Extract the (X, Y) coordinate from the center of the cell holding the provided text.  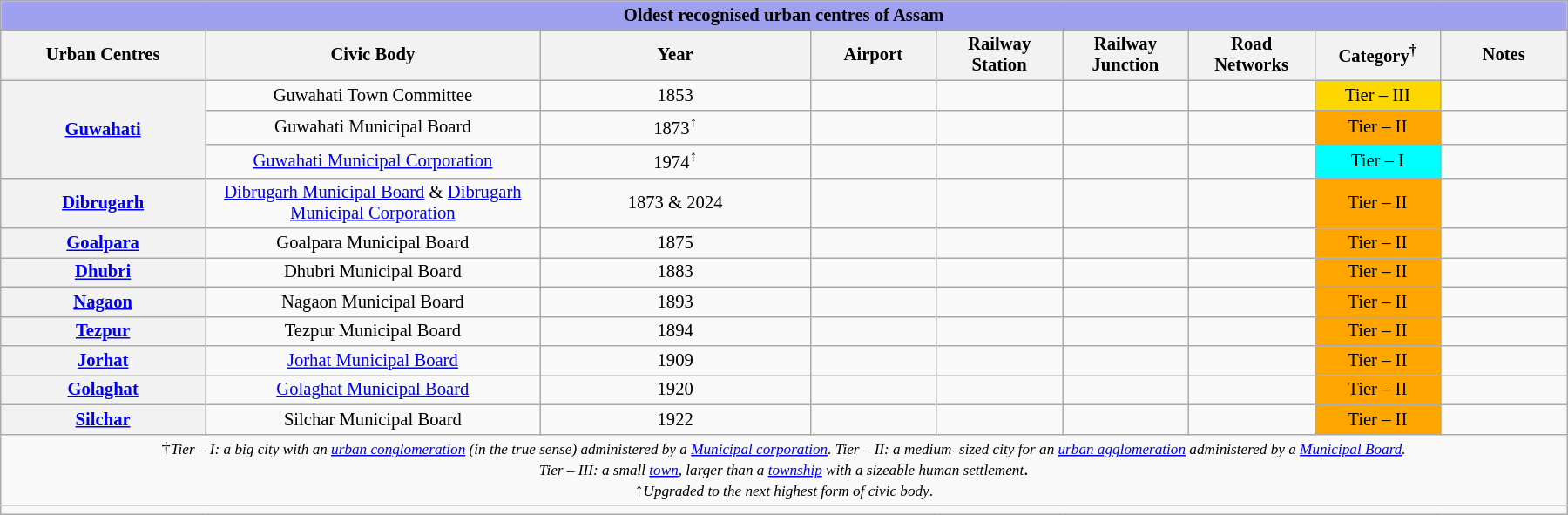
1920 (675, 390)
Goalpara Municipal Board (373, 243)
Guwahati (103, 129)
Railway Station (1000, 55)
Tier – III (1378, 95)
Golaghat (103, 390)
Tezpur Municipal Board (373, 331)
Dibrugarh (103, 203)
Urban Centres (103, 55)
Tier – I (1378, 160)
1894 (675, 331)
Jorhat Municipal Board (373, 361)
1873↑ (675, 127)
Tezpur (103, 331)
Nagaon (103, 302)
Jorhat (103, 361)
Civic Body (373, 55)
Guwahati Municipal Corporation (373, 160)
1893 (675, 302)
1922 (675, 419)
1873 & 2024 (675, 203)
Nagaon Municipal Board (373, 302)
1909 (675, 361)
Dibrugarh Municipal Board & Dibrugarh Municipal Corporation (373, 203)
Oldest recognised urban centres of Assam (784, 15)
1883 (675, 272)
Dhubri Municipal Board (373, 272)
Year (675, 55)
Airport (873, 55)
1974↑ (675, 160)
Dhubri (103, 272)
Guwahati Municipal Board (373, 127)
Notes (1504, 55)
1875 (675, 243)
Goalpara (103, 243)
Railway Junction (1125, 55)
Category† (1378, 55)
1853 (675, 95)
Golaghat Municipal Board (373, 390)
Guwahati Town Committee (373, 95)
Silchar Municipal Board (373, 419)
Road Networks (1251, 55)
Silchar (103, 419)
